Search for the cell housing the specified text and yield its [x, y] center coordinate. 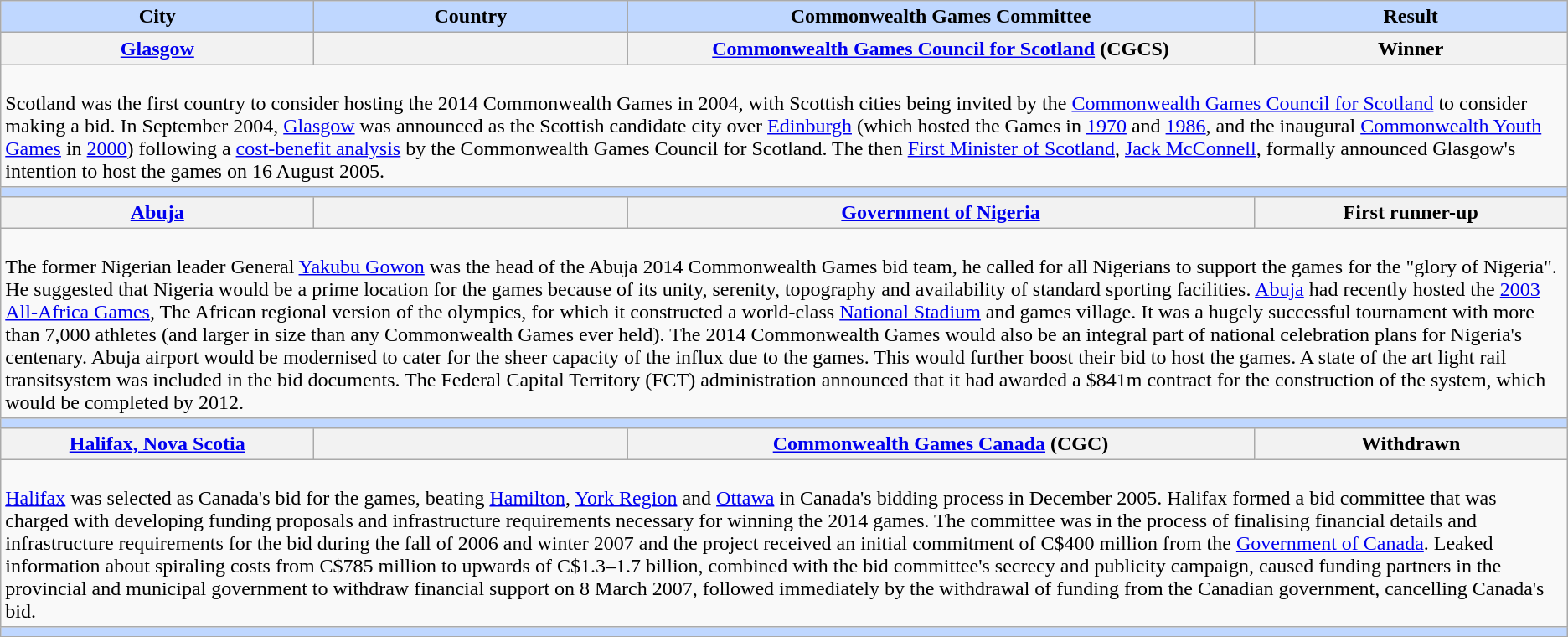
Abuja [157, 212]
Country [471, 17]
Commonwealth Games Canada (CGC) [941, 443]
Commonwealth Games Committee [941, 17]
Commonwealth Games Council for Scotland (CGCS) [941, 49]
Government of Nigeria [941, 212]
City [157, 17]
Result [1411, 17]
Withdrawn [1411, 443]
First runner-up [1411, 212]
Winner [1411, 49]
Glasgow [157, 49]
Halifax, Nova Scotia [157, 443]
